Identify which cell holds the provided text, then report its [X, Y] central coordinate. 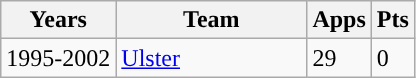
Years [58, 20]
Team [212, 20]
0 [392, 58]
Ulster [212, 58]
Pts [392, 20]
1995-2002 [58, 58]
Apps [339, 20]
29 [339, 58]
